Return (x, y) of the center of cell containing provided text 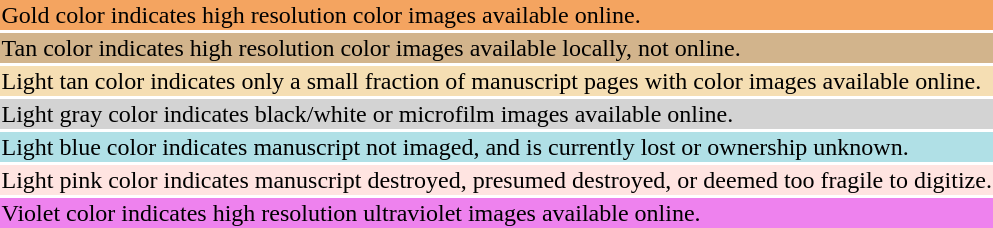
Light pink color indicates manuscript destroyed, presumed destroyed, or deemed too fragile to digitize. (496, 180)
Violet color indicates high resolution ultraviolet images available online. (496, 213)
Light gray color indicates black/white or microfilm images available online. (496, 114)
Light blue color indicates manuscript not imaged, and is currently lost or ownership unknown. (496, 147)
Gold color indicates high resolution color images available online. (496, 15)
Tan color indicates high resolution color images available locally, not online. (496, 48)
Light tan color indicates only a small fraction of manuscript pages with color images available online. (496, 81)
